Extract the (x, y) coordinate from the center of the cell holding the provided text.  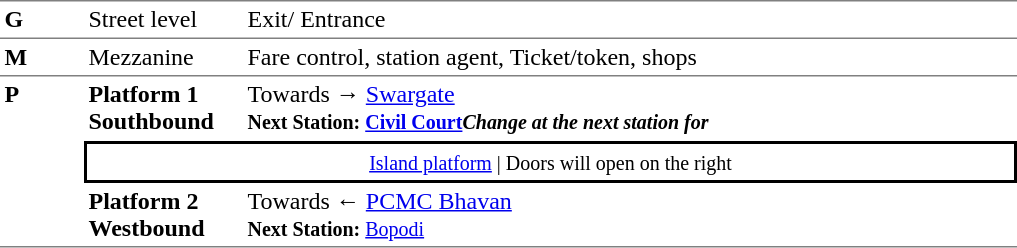
Towards ← PCMC BhavanNext Station: Bopodi (630, 215)
Platform 1Southbound (164, 108)
Street level (164, 20)
Towards → SwargateNext Station: Civil CourtChange at the next station for (630, 108)
Fare control, station agent, Ticket/token, shops (630, 58)
M (42, 58)
Island platform | Doors will open on the right (550, 162)
Platform 2Westbound (164, 215)
Mezzanine (164, 58)
Exit/ Entrance (630, 20)
P (42, 162)
G (42, 20)
